Determine the (x, y) coordinate at the center of the cell enclosing the given text.  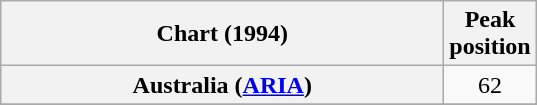
62 (490, 85)
Peakposition (490, 34)
Australia (ARIA) (222, 85)
Chart (1994) (222, 34)
